Find where the given text appears and provide that cell's center as (X, Y) coordinate. 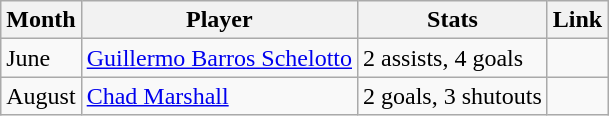
Stats (453, 20)
August (41, 96)
Link (577, 20)
Guillermo Barros Schelotto (219, 58)
2 assists, 4 goals (453, 58)
Player (219, 20)
2 goals, 3 shutouts (453, 96)
June (41, 58)
Chad Marshall (219, 96)
Month (41, 20)
